Identify which cell holds the provided text, then report its (x, y) central coordinate. 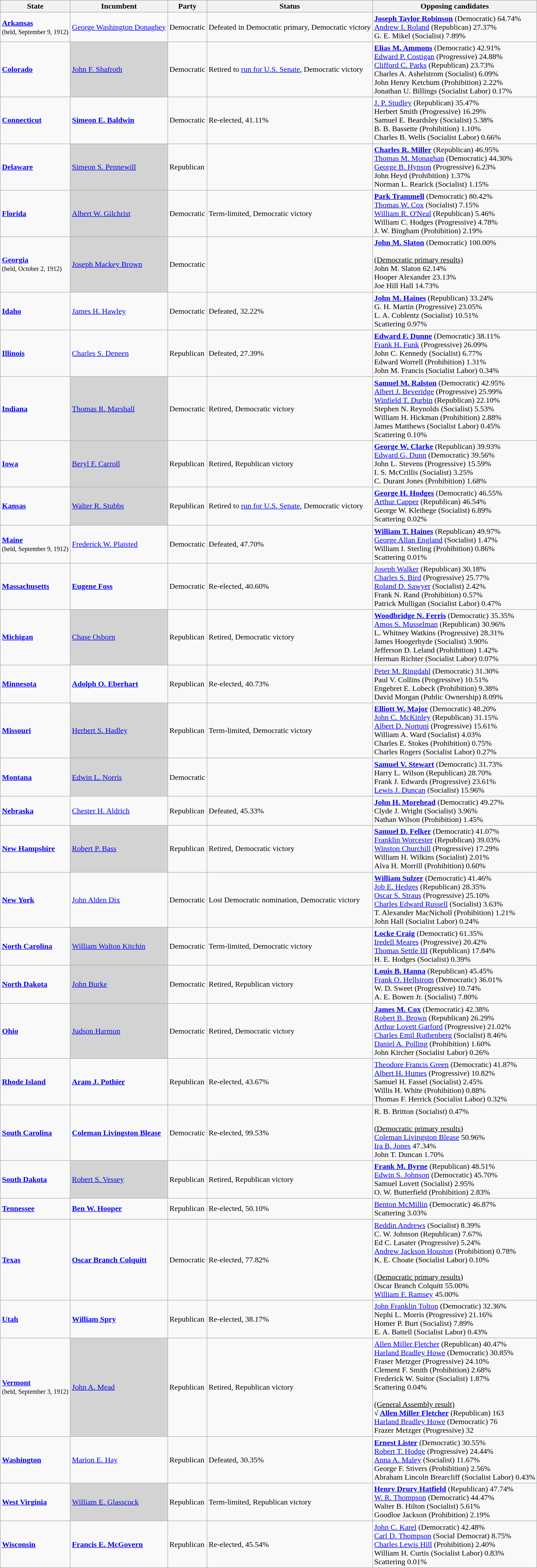
Re-elected, 40.60% (290, 586)
Samuel V. Stewart (Democratic) 31.73%Harry L. Wilson (Republican) 28.70%Frank J. Edwards (Progressive) 23.61%Lewis J. Duncan (Socialist) 15.96% (455, 777)
Albert W. Gilchrist (119, 213)
George Washington Donaghey (119, 27)
Lost Democratic nomination, Democratic victory (290, 900)
Defeated, 32.22% (290, 311)
Thomas R. Marshall (119, 408)
William Spry (119, 1319)
Louis B. Hanna (Republican) 45.45%Frank O. Hellstrom (Democratic) 36.01%W. D. Sweet (Progressive) 10.74%A. E. Bowen Jr. (Socialist) 7.80% (455, 984)
Iowa (35, 464)
Henry Drury Hatfield (Republican) 47.74%W. R. Thompson (Democratic) 44.47%Walter B. Hilton (Socialist) 5.61%Goodloe Jackson (Prohibition) 2.19% (455, 1502)
Re-elected, 77.82% (290, 1259)
Party (188, 6)
Adolph O. Eberhart (119, 684)
Chase Osborn (119, 638)
Washington (35, 1460)
Defeated, 47.70% (290, 544)
Marion E. Hay (119, 1460)
Simeon S. Pennewill (119, 167)
John Alden Dix (119, 900)
Walter R. Stubbs (119, 506)
Re-elected, 50.10% (290, 1209)
Indiana (35, 408)
North Dakota (35, 984)
Re-elected, 43.67% (290, 1082)
South Dakota (35, 1179)
Minnesota (35, 684)
John M. Slaton (Democratic) 100.00%(Democratic primary results)John M. Slaton 62.14%Hooper Alexander 23.13%Joe Hill Hall 14.73% (455, 264)
Wisconsin (35, 1544)
Re-elected, 38.17% (290, 1319)
Simeon E. Baldwin (119, 120)
Michigan (35, 638)
Illinois (35, 353)
Aram J. Pothier (119, 1082)
Delaware (35, 167)
Beryl F. Carroll (119, 464)
Chester H. Aldrich (119, 811)
Frederick W. Plaisted (119, 544)
New York (35, 900)
Texas (35, 1259)
Coleman Livingston Blease (119, 1133)
Re-elected, 99.53% (290, 1133)
Oscar Branch Colquitt (119, 1259)
Opposing candidates (455, 6)
Judson Harmon (119, 1031)
Nebraska (35, 811)
Missouri (35, 731)
Re-elected, 41.11% (290, 120)
Tennessee (35, 1209)
John A. Mead (119, 1387)
Peter M. Ringdahl (Democratic) 31.30%Paul V. Collins (Progressive) 10.51%Engebret E. Lobeck (Prohibition) 9.38%David Morgan (Public Ownership) 8.09% (455, 684)
Defeated, 45.33% (290, 811)
Idaho (35, 311)
Benton McMillin (Democratic) 46.87%Scattering 3.03% (455, 1209)
Florida (35, 213)
Locke Craig (Democratic) 61.35%Iredell Meares (Progressive) 20.42%Thomas Settle III (Republican) 17.84%H. E. Hodges (Socialist) 0.39% (455, 946)
Robert P. Bass (119, 849)
Re-elected, 45.54% (290, 1544)
Vermont(held, September 3, 1912) (35, 1387)
Defeated, 30.35% (290, 1460)
New Hampshire (35, 849)
John Franklin Tolton (Democratic) 32.36%Nephi L. Morris (Progressive) 21.16%Homer P. Burt (Socialist) 7.89%E. A. Battell (Socialist Labor) 0.43% (455, 1319)
James H. Hawley (119, 311)
Colorado (35, 70)
Robert S. Vessey (119, 1179)
John H. Morehead (Democratic) 49.27%Clyde J. Wright (Socialist) 3.96%Nathan Wilson (Prohibition) 1.45% (455, 811)
Re-elected, 40.73% (290, 684)
John F. Shafroth (119, 70)
West Virginia (35, 1502)
Ohio (35, 1031)
Francis E. McGovern (119, 1544)
William T. Haines (Republican) 49.97%George Allan England (Socialist) 1.47%William I. Sterling (Prohibition) 0.86%Scattering 0.01% (455, 544)
Defeated in Democratic primary, Democratic victory (290, 27)
William E. Glasscock (119, 1502)
Edwin L. Norris (119, 777)
William Walton Kitchin (119, 946)
Maine(held, September 9, 1912) (35, 544)
Massachusetts (35, 586)
Frank M. Byrne (Republican) 48.51%Edwin S. Johnson (Democratic) 45.70%Samuel Lovett (Socialist) 2.95%O. W. Butterfield (Prohibition) 2.83% (455, 1179)
Joseph Mackey Brown (119, 264)
Arkansas(held, September 9, 1912) (35, 27)
Term-limited, Republican victory (290, 1502)
Defeated, 27.39% (290, 353)
R. B. Britton (Socialist) 0.47%(Democratic primary results)Coleman Livingston Blease 50.96%Ira B. Jones 47.34%John T. Duncan 1.70% (455, 1133)
Eugene Foss (119, 586)
Georgia(held, October 2, 1912) (35, 264)
John M. Haines (Republican) 33.24%G. H. Martin (Progressive) 23.05%L. A. Coblentz (Socialist) 10.51%Scattering 0.97% (455, 311)
John Burke (119, 984)
Kansas (35, 506)
Incumbent (119, 6)
Ben W. Hooper (119, 1209)
Utah (35, 1319)
George H. Hodges (Democratic) 46.55%Arthur Capper (Republican) 46.54%George W. Kleihege (Socialist) 6.89%Scattering 0.02% (455, 506)
Connecticut (35, 120)
Status (290, 6)
Herbert S. Hadley (119, 731)
North Carolina (35, 946)
Rhode Island (35, 1082)
South Carolina (35, 1133)
State (35, 6)
Joseph Taylor Robinson (Democratic) 64.74%Andrew I. Roland (Republican) 27.37%G. E. Mikel (Socialist) 7.89% (455, 27)
Montana (35, 777)
Charles S. Deneen (119, 353)
